For the text-containing cell, return its midpoint in (X, Y) coordinate format. 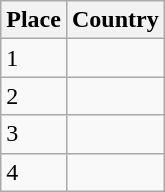
1 (34, 58)
4 (34, 172)
3 (34, 134)
2 (34, 96)
Country (115, 20)
Place (34, 20)
